Pinpoint the cell where the given text exists, returning its [X, Y] midpoint coordinate. 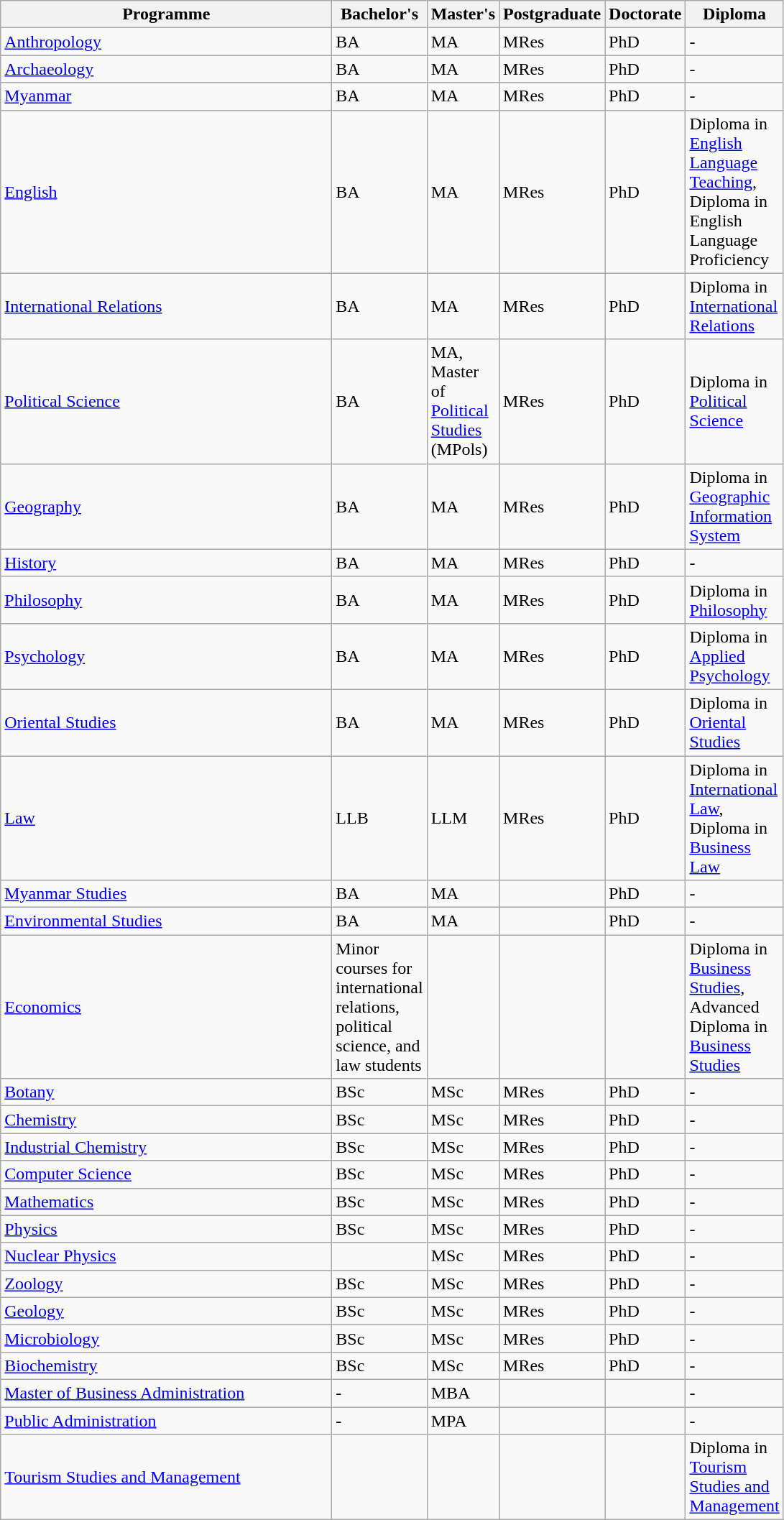
Industrial Chemistry [167, 1147]
Diploma in English Language Teaching, Diploma in English Language Proficiency [734, 191]
Microbiology [167, 1338]
Public Administration [167, 1421]
Postgraduate [552, 14]
Myanmar Studies [167, 894]
International Relations [167, 306]
Archaeology [167, 69]
Diploma in Applied Psychology [734, 656]
Geology [167, 1311]
Diploma in Business Studies, Advanced Diploma in Business Studies [734, 1007]
MA, Master of Political Studies (MPols) [463, 401]
Environmental Studies [167, 921]
Diploma in Geographic Information System [734, 506]
Philosophy [167, 599]
Diploma in Political Science [734, 401]
Diploma in International Law, Diploma in Business Law [734, 818]
History [167, 563]
Diploma in Oriental Studies [734, 722]
Diploma in International Relations [734, 306]
Myanmar [167, 96]
Tourism Studies and Management [167, 1478]
Political Science [167, 401]
Botany [167, 1092]
Minor courses for international relations, political science, and law students [379, 1007]
Diploma in Philosophy [734, 599]
Mathematics [167, 1202]
Physics [167, 1229]
MBA [463, 1393]
Chemistry [167, 1120]
Doctorate [645, 14]
Geography [167, 506]
Diploma [734, 14]
Biochemistry [167, 1365]
Nuclear Physics [167, 1256]
Psychology [167, 656]
Master of Business Administration [167, 1393]
English [167, 191]
Computer Science [167, 1174]
Master's [463, 14]
Anthropology [167, 42]
Law [167, 818]
Oriental Studies [167, 722]
MPA [463, 1421]
LLB [379, 818]
LLM [463, 818]
Diploma in Tourism Studies and Management [734, 1478]
Economics [167, 1007]
Bachelor's [379, 14]
Zoology [167, 1284]
Programme [167, 14]
